Identify which cell holds the provided text, then report its [x, y] central coordinate. 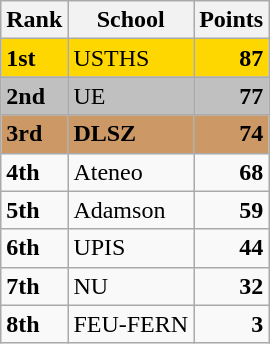
Points [232, 20]
6th [34, 248]
Rank [34, 20]
4th [34, 172]
UE [131, 96]
NU [131, 286]
1st [34, 58]
74 [232, 134]
UPIS [131, 248]
3 [232, 324]
7th [34, 286]
DLSZ [131, 134]
77 [232, 96]
59 [232, 210]
44 [232, 248]
32 [232, 286]
School [131, 20]
3rd [34, 134]
Adamson [131, 210]
Ateneo [131, 172]
8th [34, 324]
USTHS [131, 58]
87 [232, 58]
2nd [34, 96]
5th [34, 210]
FEU-FERN [131, 324]
68 [232, 172]
